Locate the cell with the specified text and output its (X, Y) center coordinate. 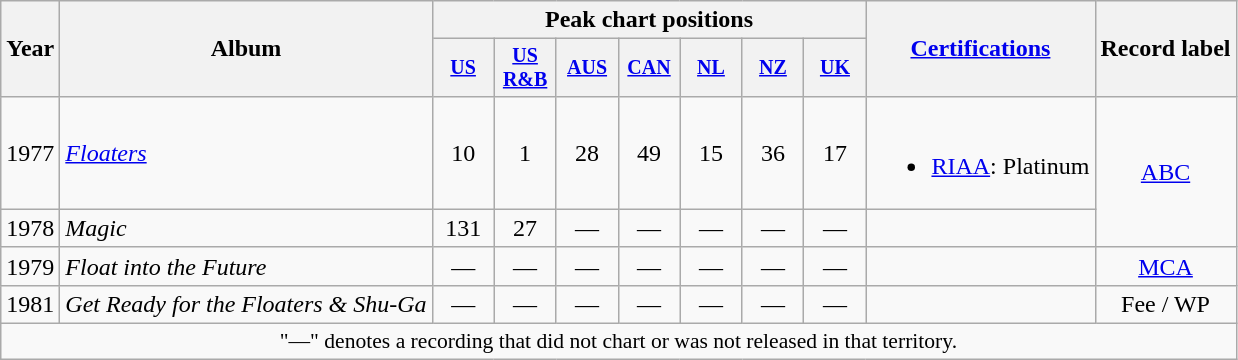
10 (463, 152)
1977 (30, 152)
CAN (649, 68)
NL (711, 68)
1981 (30, 304)
131 (463, 228)
Year (30, 49)
AUS (587, 68)
Floaters (246, 152)
1979 (30, 266)
RIAA: Platinum (980, 152)
49 (649, 152)
27 (525, 228)
MCA (1166, 266)
UK (835, 68)
Get Ready for the Floaters & Shu-Ga (246, 304)
1 (525, 152)
Magic (246, 228)
15 (711, 152)
Album (246, 49)
1978 (30, 228)
US (463, 68)
Float into the Future (246, 266)
17 (835, 152)
ABC (1166, 172)
US R&B (525, 68)
Peak chart positions (649, 20)
NZ (773, 68)
Certifications (980, 49)
Fee / WP (1166, 304)
28 (587, 152)
36 (773, 152)
Record label (1166, 49)
"—" denotes a recording that did not chart or was not released in that territory. (618, 342)
